Provide the [X, Y] coordinate of the cell's center where the given text is located.  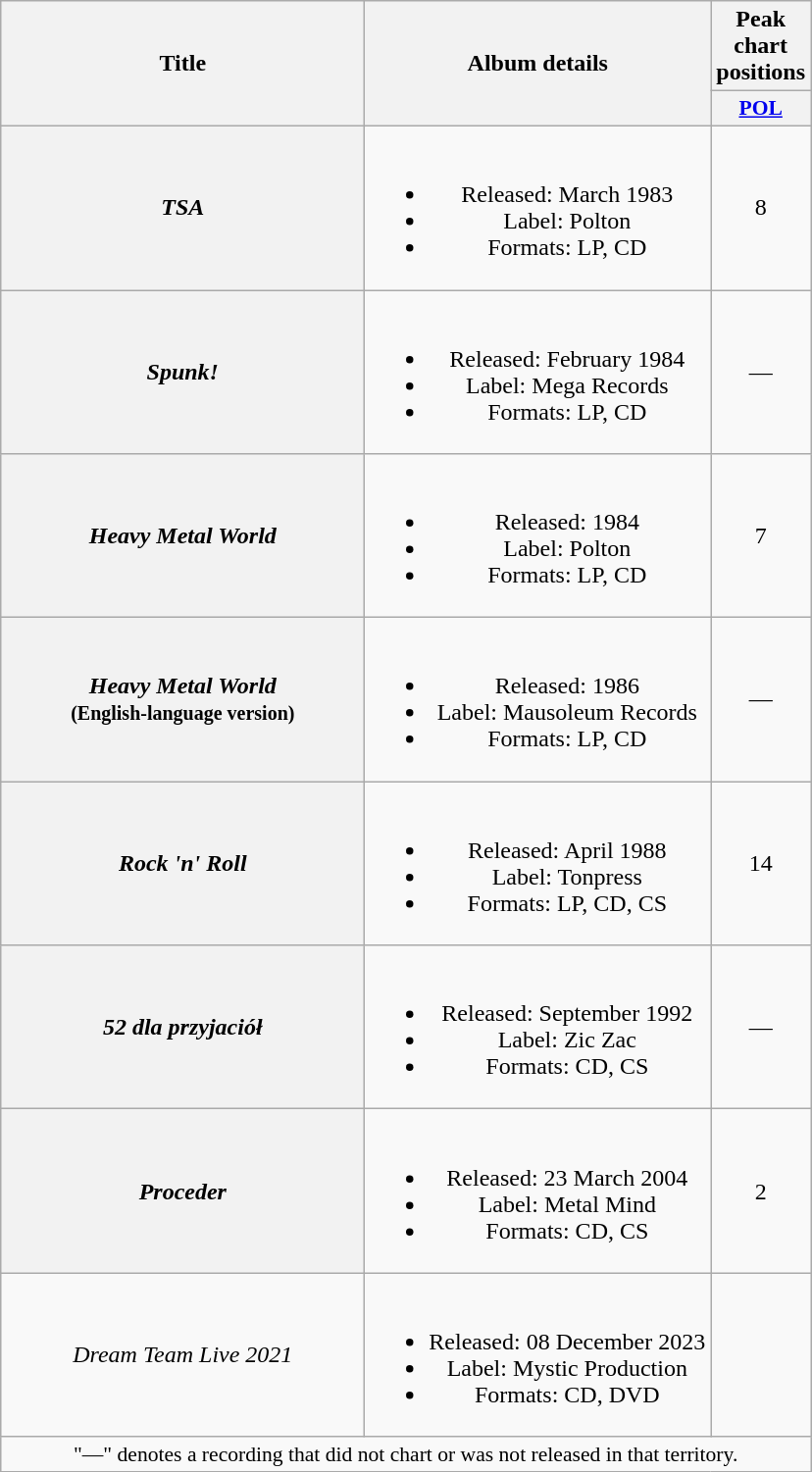
POL [761, 109]
Released: February 1984Label: Mega RecordsFormats: LP, CD [537, 373]
Released: April 1988Label: TonpressFormats: LP, CD, CS [537, 863]
2 [761, 1191]
7 [761, 535]
Dream Team Live 2021 [182, 1355]
Peak chart positions [761, 46]
14 [761, 863]
Released: 23 March 2004Label: Metal MindFormats: CD, CS [537, 1191]
Title [182, 64]
Released: March 1983Label: PoltonFormats: LP, CD [537, 208]
8 [761, 208]
Heavy Metal World [182, 535]
Spunk! [182, 373]
Released: 08 December 2023Label: Mystic ProductionFormats: CD, DVD [537, 1355]
Album details [537, 64]
Heavy Metal World(English-language version) [182, 700]
Rock 'n' Roll [182, 863]
Released: September 1992Label: Zic ZacFormats: CD, CS [537, 1028]
Released: 1986Label: Mausoleum RecordsFormats: LP, CD [537, 700]
52 dla przyjaciół [182, 1028]
"—" denotes a recording that did not chart or was not released in that territory. [406, 1454]
Proceder [182, 1191]
TSA [182, 208]
Released: 1984Label: PoltonFormats: LP, CD [537, 535]
